For the text-containing cell, return its midpoint in (x, y) coordinate format. 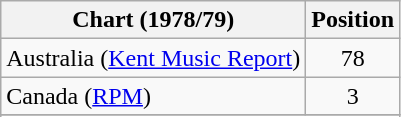
Position (353, 20)
78 (353, 58)
3 (353, 96)
Canada (RPM) (154, 96)
Chart (1978/79) (154, 20)
Australia (Kent Music Report) (154, 58)
